Scan for the cell matching the given text and deliver its (x, y) coordinate at center. 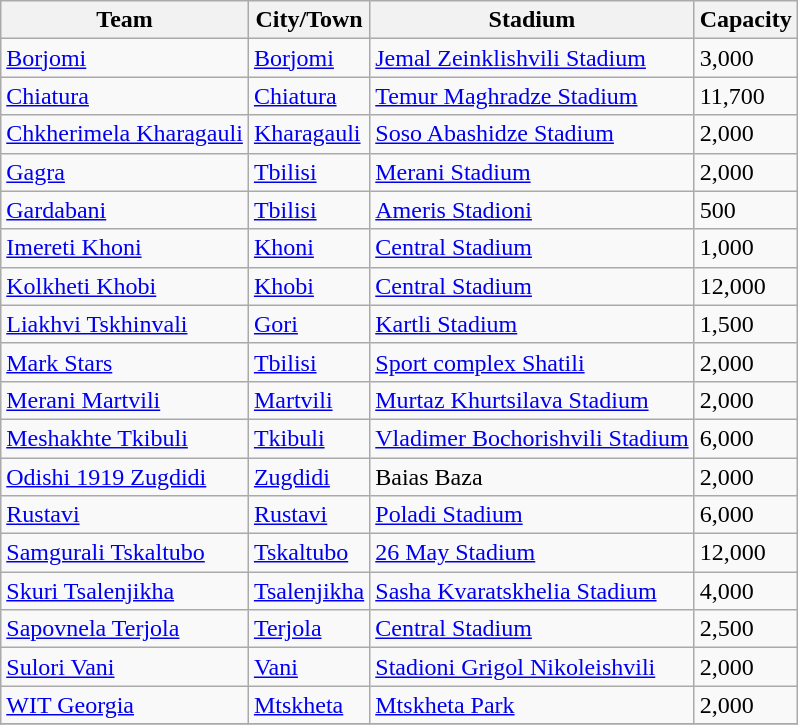
Sapovnela Terjola (125, 629)
Liakhvi Tskhinvali (125, 324)
Tskaltubo (308, 553)
Sport complex Shatili (532, 362)
Vani (308, 667)
Meshakhte Tkibuli (125, 438)
Terjola (308, 629)
Khoni (308, 248)
Khobi (308, 286)
Stadium (532, 20)
Soso Abashidze Stadium (532, 134)
Mtskheta Park (532, 705)
Merani Martvili (125, 400)
Jemal Zeinklishvili Stadium (532, 58)
Sulori Vani (125, 667)
Kartli Stadium (532, 324)
Chkherimela Kharagauli (125, 134)
Zugdidi (308, 477)
Imereti Khoni (125, 248)
Odishi 1919 Zugdidi (125, 477)
Merani Stadium (532, 172)
Team (125, 20)
Ameris Stadioni (532, 210)
Tsalenjikha (308, 591)
Stadioni Grigol Nikoleishvili (532, 667)
Capacity (746, 20)
3,000 (746, 58)
Poladi Stadium (532, 515)
Gori (308, 324)
Kharagauli (308, 134)
Murtaz Khurtsilava Stadium (532, 400)
Samgurali Tskaltubo (125, 553)
2,500 (746, 629)
Martvili (308, 400)
Gagra (125, 172)
1,500 (746, 324)
Skuri Tsalenjikha (125, 591)
Kolkheti Khobi (125, 286)
4,000 (746, 591)
11,700 (746, 96)
Sasha Kvaratskhelia Stadium (532, 591)
500 (746, 210)
WIT Georgia (125, 705)
1,000 (746, 248)
Temur Maghradze Stadium (532, 96)
Tkibuli (308, 438)
26 May Stadium (532, 553)
City/Town (308, 20)
Mtskheta (308, 705)
Gardabani (125, 210)
Baias Baza (532, 477)
Vladimer Bochorishvili Stadium (532, 438)
Mark Stars (125, 362)
